Search for the cell housing the specified text and yield its [x, y] center coordinate. 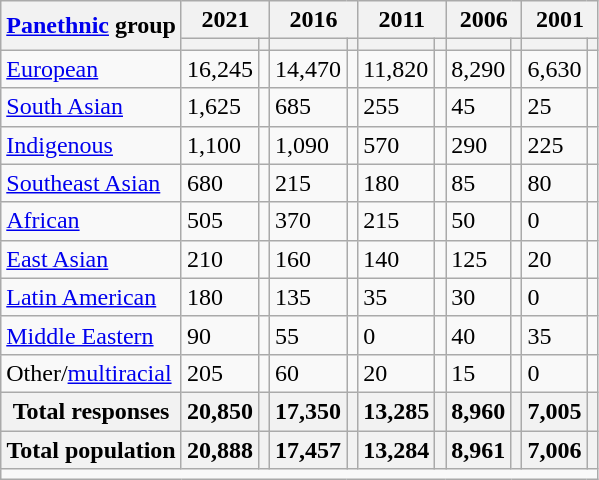
570 [396, 145]
290 [478, 145]
205 [220, 373]
2011 [402, 20]
South Asian [92, 107]
50 [478, 221]
225 [554, 145]
1,625 [220, 107]
6,630 [554, 69]
8,961 [478, 449]
135 [308, 297]
90 [220, 335]
17,350 [308, 411]
Middle Eastern [92, 335]
Latin American [92, 297]
Indigenous [92, 145]
255 [396, 107]
45 [478, 107]
20,888 [220, 449]
30 [478, 297]
Southeast Asian [92, 183]
2001 [560, 20]
Other/multiracial [92, 373]
15 [478, 373]
European [92, 69]
125 [478, 259]
160 [308, 259]
14,470 [308, 69]
210 [220, 259]
7,005 [554, 411]
55 [308, 335]
2021 [225, 20]
7,006 [554, 449]
2006 [484, 20]
African [92, 221]
Panethnic group [92, 26]
17,457 [308, 449]
8,290 [478, 69]
25 [554, 107]
140 [396, 259]
1,100 [220, 145]
40 [478, 335]
13,284 [396, 449]
685 [308, 107]
16,245 [220, 69]
370 [308, 221]
80 [554, 183]
60 [308, 373]
East Asian [92, 259]
85 [478, 183]
20,850 [220, 411]
680 [220, 183]
1,090 [308, 145]
11,820 [396, 69]
Total population [92, 449]
505 [220, 221]
13,285 [396, 411]
Total responses [92, 411]
8,960 [478, 411]
2016 [314, 20]
